Search for the cell housing the specified text and yield its [x, y] center coordinate. 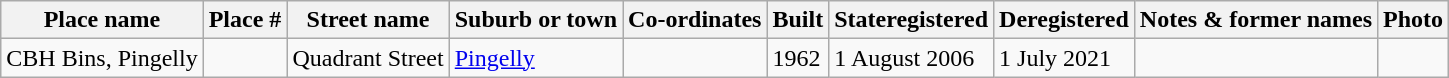
Pingelly [536, 58]
Stateregistered [912, 20]
Place # [245, 20]
1962 [798, 58]
Quadrant Street [368, 58]
Place name [102, 20]
Co-ordinates [695, 20]
1 August 2006 [912, 58]
Street name [368, 20]
1 July 2021 [1064, 58]
Deregistered [1064, 20]
Notes & former names [1256, 20]
CBH Bins, Pingelly [102, 58]
Suburb or town [536, 20]
Photo [1414, 20]
Built [798, 20]
